Extract the [X, Y] coordinate from the center of the cell holding the provided text.  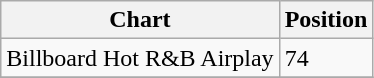
74 [326, 58]
Billboard Hot R&B Airplay [140, 58]
Chart [140, 20]
Position [326, 20]
